For the text-containing cell, return its midpoint in [x, y] coordinate format. 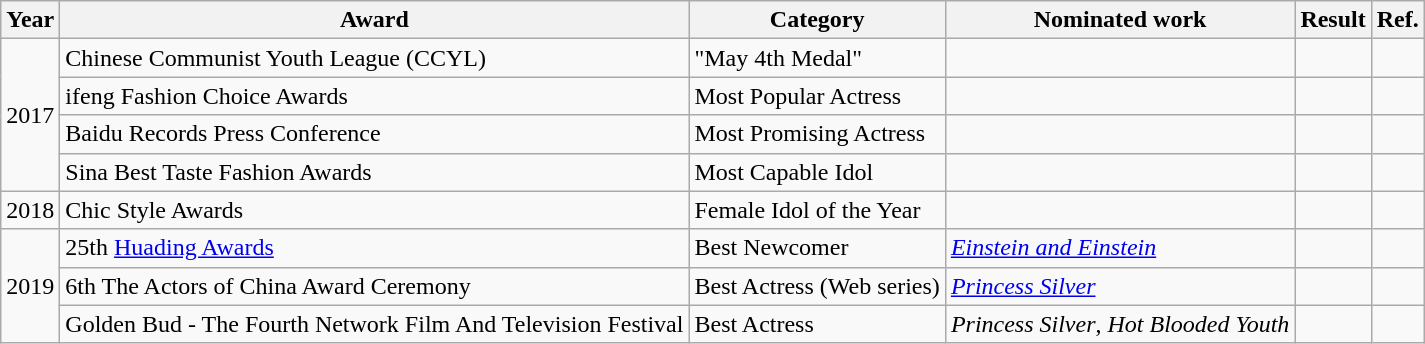
Nominated work [1120, 20]
Award [374, 20]
Most Capable Idol [817, 172]
Most Popular Actress [817, 96]
Female Idol of the Year [817, 210]
Result [1333, 20]
Most Promising Actress [817, 134]
Einstein and Einstein [1120, 248]
Ref. [1398, 20]
"May 4th Medal" [817, 58]
Princess Silver [1120, 286]
Sina Best Taste Fashion Awards [374, 172]
Year [30, 20]
6th The Actors of China Award Ceremony [374, 286]
Category [817, 20]
Best Actress [817, 324]
Princess Silver, Hot Blooded Youth [1120, 324]
2018 [30, 210]
Baidu Records Press Conference [374, 134]
2017 [30, 115]
Chinese Communist Youth League (CCYL) [374, 58]
ifeng Fashion Choice Awards [374, 96]
2019 [30, 286]
Chic Style Awards [374, 210]
Best Newcomer [817, 248]
25th Huading Awards [374, 248]
Best Actress (Web series) [817, 286]
Golden Bud - The Fourth Network Film And Television Festival [374, 324]
